Extract the [X, Y] coordinate from the center of the cell holding the provided text.  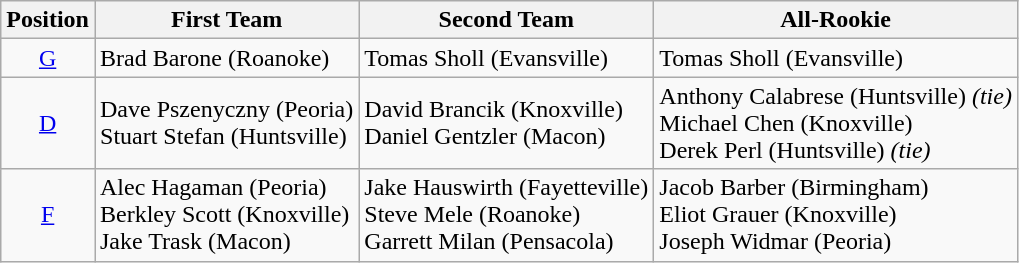
Brad Barone (Roanoke) [226, 58]
D [48, 123]
Position [48, 20]
Jacob Barber (Birmingham)Eliot Grauer (Knoxville)Joseph Widmar (Peoria) [836, 215]
Jake Hauswirth (Fayetteville)Steve Mele (Roanoke)Garrett Milan (Pensacola) [506, 215]
F [48, 215]
Anthony Calabrese (Huntsville) (tie)Michael Chen (Knoxville)Derek Perl (Huntsville) (tie) [836, 123]
G [48, 58]
All-Rookie [836, 20]
David Brancik (Knoxville)Daniel Gentzler (Macon) [506, 123]
Dave Pszenyczny (Peoria)Stuart Stefan (Huntsville) [226, 123]
Alec Hagaman (Peoria)Berkley Scott (Knoxville)Jake Trask (Macon) [226, 215]
Second Team [506, 20]
First Team [226, 20]
